Output the [x, y] coordinate of the center of the cell containing the given text.  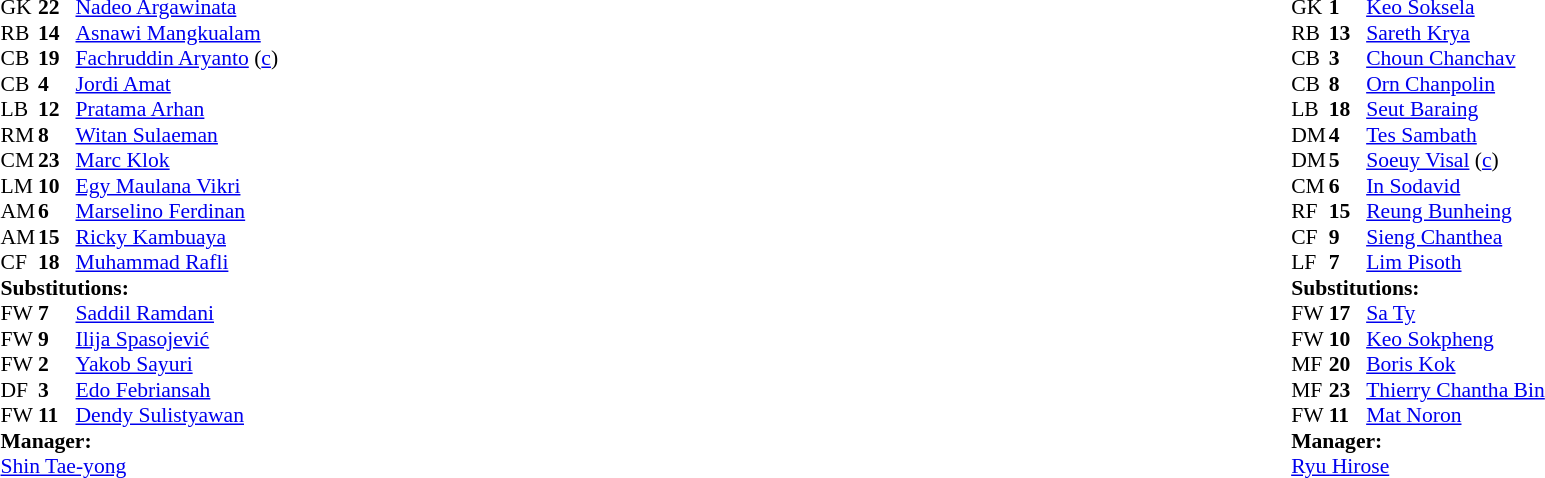
14 [57, 33]
LF [1310, 263]
LM [19, 186]
Jordi Amat [178, 84]
Marc Klok [178, 161]
Boris Kok [1456, 365]
12 [57, 109]
Fachruddin Aryanto (c) [178, 59]
Pratama Arhan [178, 109]
2 [57, 365]
Saddil Ramdani [178, 313]
Asnawi Mangkualam [178, 33]
Tes Sambath [1456, 135]
Keo Sokpheng [1456, 339]
Sieng Chanthea [1456, 237]
DF [19, 390]
RF [1310, 211]
Witan Sulaeman [178, 135]
Edo Febriansah [178, 390]
Mat Noron [1456, 415]
Soeuy Visal (c) [1456, 161]
20 [1348, 365]
Marselino Ferdinan [178, 211]
17 [1348, 313]
RM [19, 135]
Reung Bunheing [1456, 211]
19 [57, 59]
Ricky Kambuaya [178, 237]
Sareth Krya [1456, 33]
Sa Ty [1456, 313]
5 [1348, 161]
Egy Maulana Vikri [178, 186]
13 [1348, 33]
Lim Pisoth [1456, 263]
Seut Baraing [1456, 109]
In Sodavid [1456, 186]
Muhammad Rafli [178, 263]
Ilija Spasojević [178, 339]
Thierry Chantha Bin [1456, 390]
Yakob Sayuri [178, 365]
Dendy Sulistyawan [178, 415]
Choun Chanchav [1456, 59]
Orn Chanpolin [1456, 84]
